Search for the cell housing the specified text and yield its (X, Y) center coordinate. 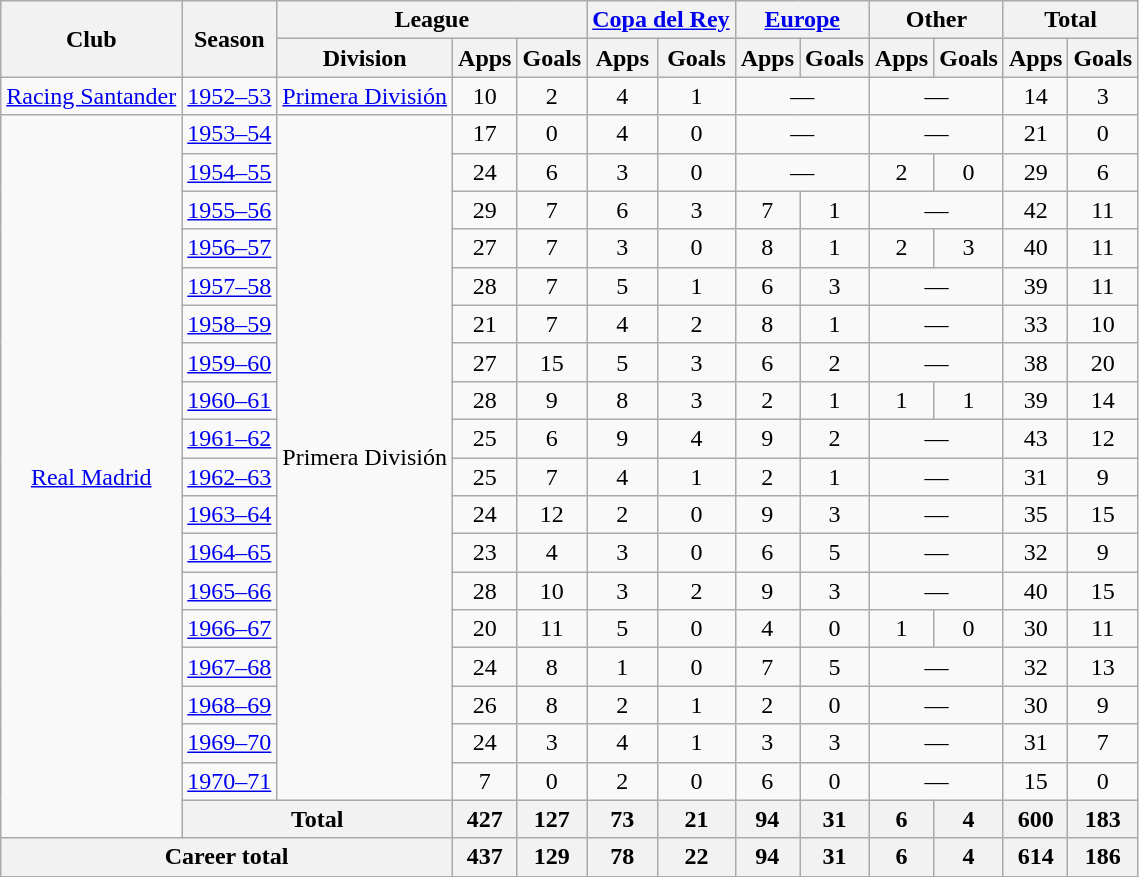
38 (1035, 362)
Season (230, 39)
1954–55 (230, 172)
600 (1035, 819)
1969–70 (230, 743)
437 (485, 857)
43 (1035, 438)
614 (1035, 857)
Other (936, 20)
1964–65 (230, 553)
127 (552, 819)
35 (1035, 515)
Career total (227, 857)
1958–59 (230, 324)
1960–61 (230, 400)
1956–57 (230, 248)
13 (1103, 667)
33 (1035, 324)
Europe (802, 20)
1968–69 (230, 705)
1952–53 (230, 96)
22 (696, 857)
1966–67 (230, 629)
Real Madrid (92, 476)
42 (1035, 210)
1967–68 (230, 667)
Club (92, 39)
17 (485, 134)
1953–54 (230, 134)
1970–71 (230, 781)
73 (622, 819)
1963–64 (230, 515)
Division (365, 58)
Copa del Rey (661, 20)
1962–63 (230, 477)
26 (485, 705)
1959–60 (230, 362)
183 (1103, 819)
427 (485, 819)
1957–58 (230, 286)
Racing Santander (92, 96)
186 (1103, 857)
1961–62 (230, 438)
78 (622, 857)
1965–66 (230, 591)
23 (485, 553)
129 (552, 857)
League (432, 20)
1955–56 (230, 210)
